Find where the given text appears and provide that cell's center as (X, Y) coordinate. 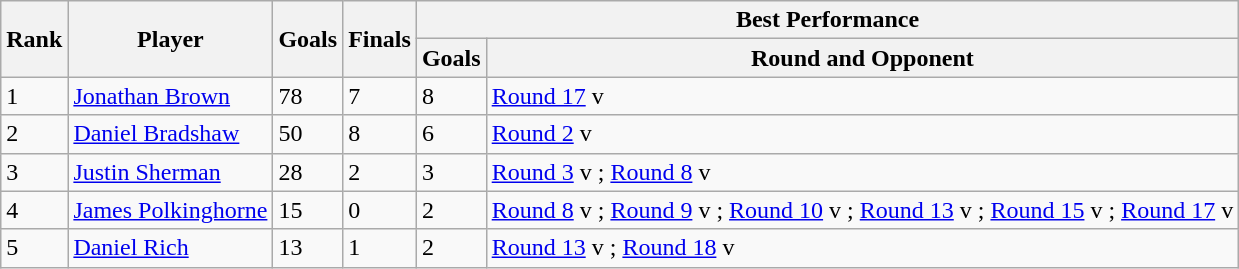
6 (451, 134)
Daniel Rich (170, 248)
7 (380, 96)
Round 2 v (862, 134)
James Polkinghorne (170, 210)
Round and Opponent (862, 58)
50 (308, 134)
Best Performance (827, 20)
15 (308, 210)
Daniel Bradshaw (170, 134)
Round 3 v ; Round 8 v (862, 172)
Rank (34, 39)
4 (34, 210)
Finals (380, 39)
0 (380, 210)
Round 13 v ; Round 18 v (862, 248)
13 (308, 248)
28 (308, 172)
5 (34, 248)
Round 8 v ; Round 9 v ; Round 10 v ; Round 13 v ; Round 15 v ; Round 17 v (862, 210)
78 (308, 96)
Justin Sherman (170, 172)
Jonathan Brown (170, 96)
Player (170, 39)
Round 17 v (862, 96)
